Locate the cell with the specified text and output its (X, Y) center coordinate. 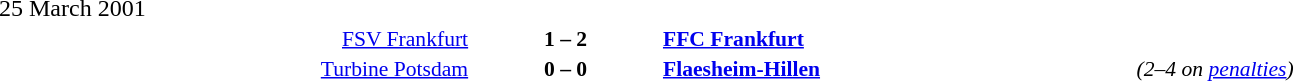
1 – 2 (566, 38)
FFC Frankfurt (897, 38)
